Determine the [X, Y] coordinate at the center of the cell enclosing the given text.  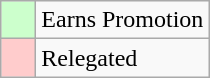
Relegated [122, 58]
Earns Promotion [122, 20]
